Determine the [x, y] coordinate at the center of the cell enclosing the given text.  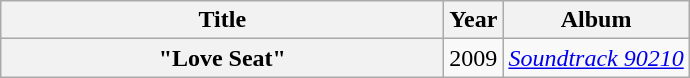
Album [596, 20]
2009 [474, 58]
Soundtrack 90210 [596, 58]
"Love Seat" [222, 58]
Title [222, 20]
Year [474, 20]
